Identify which cell holds the provided text, then report its [X, Y] central coordinate. 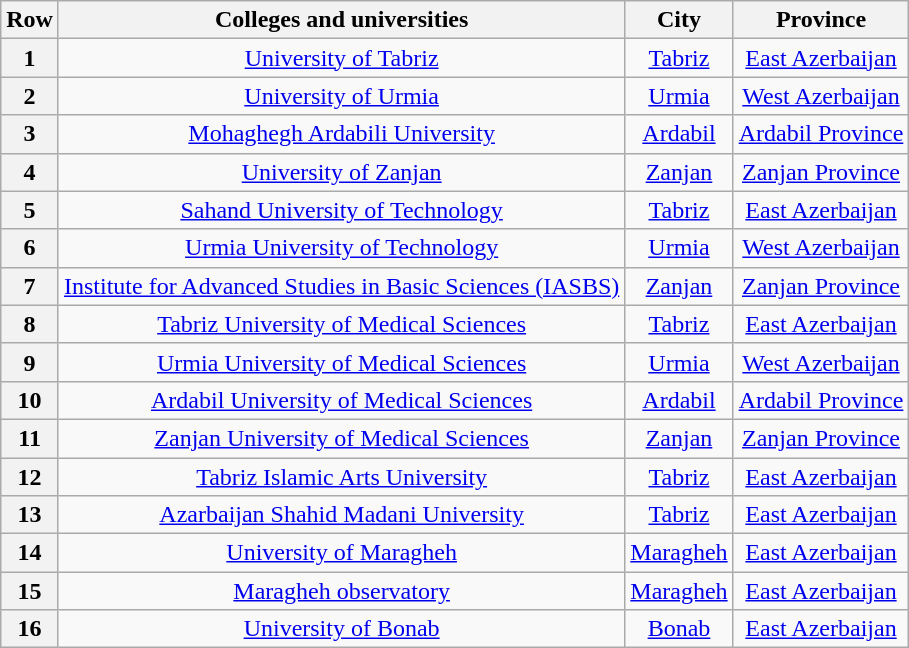
University of Bonab [341, 629]
Urmia University of Medical Sciences [341, 362]
2 [30, 96]
Mohaghegh Ardabili University [341, 134]
City [679, 20]
7 [30, 286]
Institute for Advanced Studies in Basic Sciences (IASBS) [341, 286]
3 [30, 134]
Colleges and universities [341, 20]
8 [30, 324]
13 [30, 515]
Tabriz University of Medical Sciences [341, 324]
10 [30, 400]
16 [30, 629]
1 [30, 58]
4 [30, 172]
Urmia University of Technology [341, 248]
5 [30, 210]
Row [30, 20]
University of Zanjan [341, 172]
Province [821, 20]
14 [30, 553]
Sahand University of Technology [341, 210]
Maragheh observatory [341, 591]
12 [30, 477]
Ardabil University of Medical Sciences [341, 400]
University of Urmia [341, 96]
Bonab [679, 629]
6 [30, 248]
15 [30, 591]
Zanjan University of Medical Sciences [341, 438]
University of Maragheh [341, 553]
Azarbaijan Shahid Madani University [341, 515]
9 [30, 362]
University of Tabriz [341, 58]
Tabriz Islamic Arts University [341, 477]
11 [30, 438]
